Return (X, Y) of the center of cell containing provided text 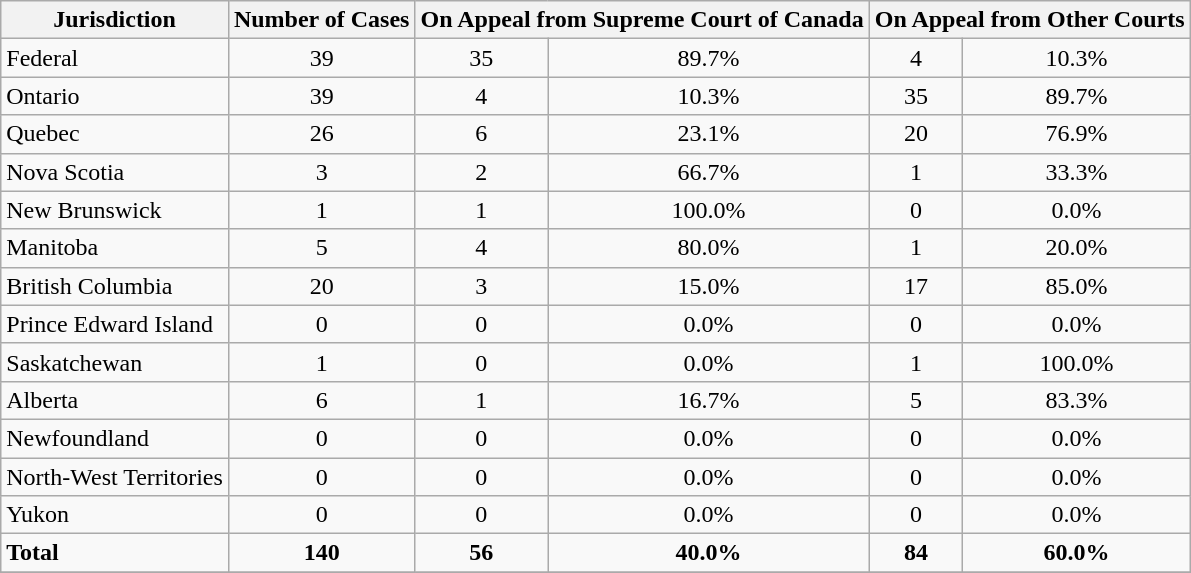
56 (482, 553)
Newfoundland (115, 438)
Saskatchewan (115, 362)
On Appeal from Supreme Court of Canada (642, 20)
Manitoba (115, 248)
85.0% (1076, 286)
20.0% (1076, 248)
Quebec (115, 134)
Prince Edward Island (115, 324)
Ontario (115, 96)
Number of Cases (322, 20)
Nova Scotia (115, 172)
33.3% (1076, 172)
2 (482, 172)
80.0% (709, 248)
26 (322, 134)
66.7% (709, 172)
23.1% (709, 134)
15.0% (709, 286)
140 (322, 553)
Total (115, 553)
Federal (115, 58)
On Appeal from Other Courts (1030, 20)
60.0% (1076, 553)
New Brunswick (115, 210)
16.7% (709, 400)
Alberta (115, 400)
British Columbia (115, 286)
Jurisdiction (115, 20)
North-West Territories (115, 477)
17 (916, 286)
Yukon (115, 515)
40.0% (709, 553)
76.9% (1076, 134)
84 (916, 553)
83.3% (1076, 400)
